Determine the (x, y) coordinate at the center of the cell enclosing the given text.  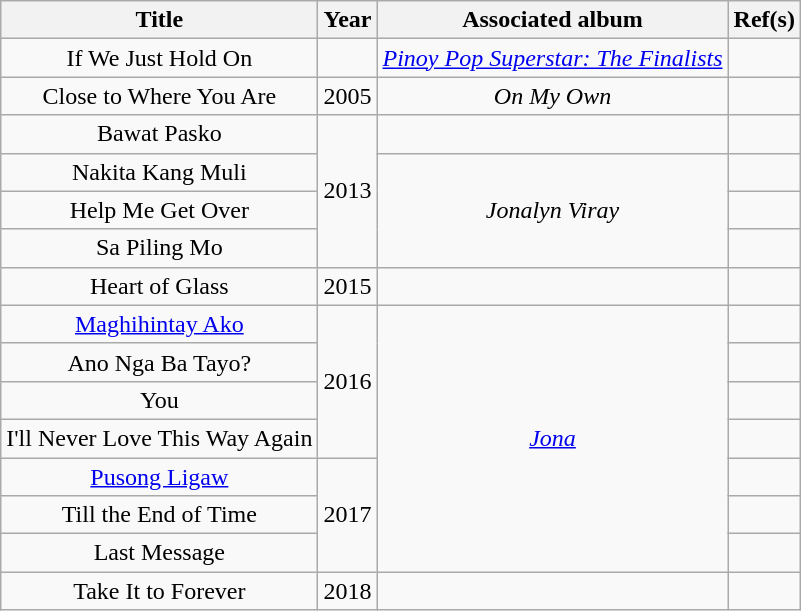
Close to Where You Are (160, 96)
2018 (348, 591)
Maghihintay Ako (160, 324)
Pinoy Pop Superstar: The Finalists (552, 58)
Nakita Kang Muli (160, 172)
2013 (348, 191)
On My Own (552, 96)
Jonalyn Viray (552, 210)
Pusong Ligaw (160, 477)
Take It to Forever (160, 591)
If We Just Hold On (160, 58)
Sa Piling Mo (160, 248)
Associated album (552, 20)
Last Message (160, 553)
You (160, 400)
Help Me Get Over (160, 210)
2005 (348, 96)
Title (160, 20)
I'll Never Love This Way Again (160, 438)
Bawat Pasko (160, 134)
2017 (348, 515)
Year (348, 20)
Heart of Glass (160, 286)
2015 (348, 286)
2016 (348, 381)
Jona (552, 438)
Ref(s) (764, 20)
Ano Nga Ba Tayo? (160, 362)
Till the End of Time (160, 515)
